Provide the [X, Y] coordinate of the cell's center where the given text is located.  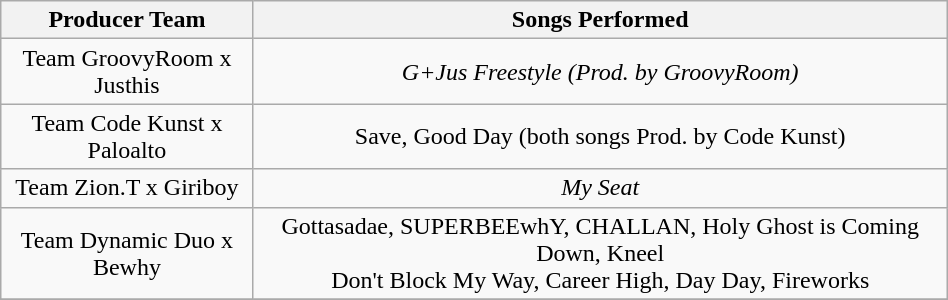
My Seat [600, 188]
Team Dynamic Duo x Bewhy [127, 253]
Producer Team [127, 20]
Team Zion.T x Giriboy [127, 188]
Songs Performed [600, 20]
G+Jus Freestyle (Prod. by GroovyRoom) [600, 72]
Team GroovyRoom x Justhis [127, 72]
Save, Good Day (both songs Prod. by Code Kunst) [600, 136]
Team Code Kunst x Paloalto [127, 136]
Gottasadae, SUPERBEEwhY, CHALLAN, Holy Ghost is Coming Down, KneelDon't Block My Way, Career High, Day Day, Fireworks [600, 253]
